For the text-containing cell, return its midpoint in [x, y] coordinate format. 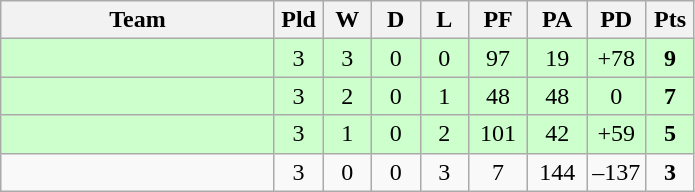
42 [558, 134]
PD [616, 20]
101 [498, 134]
PA [558, 20]
–137 [616, 172]
144 [558, 172]
Pts [670, 20]
Team [138, 20]
19 [558, 58]
L [444, 20]
Pld [298, 20]
D [396, 20]
W [348, 20]
PF [498, 20]
9 [670, 58]
+59 [616, 134]
+78 [616, 58]
5 [670, 134]
97 [498, 58]
